Pinpoint the cell where the given text exists, returning its [x, y] midpoint coordinate. 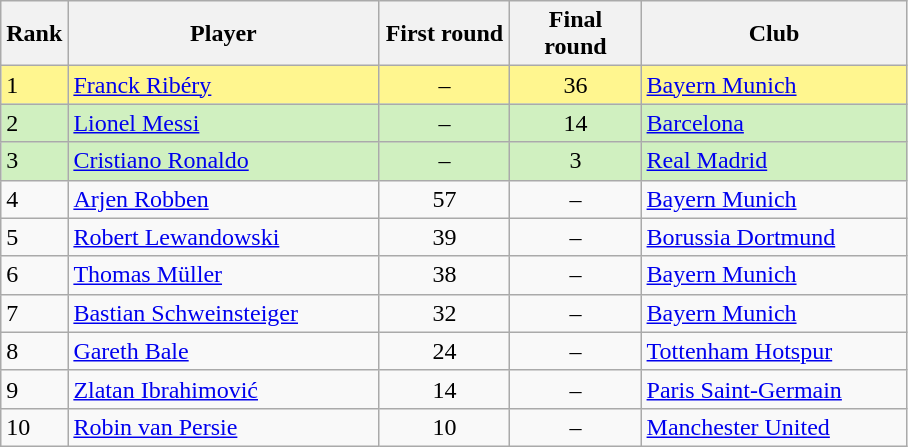
Robin van Persie [224, 427]
Final round [576, 34]
First round [444, 34]
8 [34, 351]
39 [444, 237]
Robert Lewandowski [224, 237]
Gareth Bale [224, 351]
32 [444, 313]
1 [34, 85]
6 [34, 275]
36 [576, 85]
Cristiano Ronaldo [224, 161]
4 [34, 199]
7 [34, 313]
Club [774, 34]
2 [34, 123]
Borussia Dortmund [774, 237]
Manchester United [774, 427]
5 [34, 237]
Lionel Messi [224, 123]
Paris Saint-Germain [774, 389]
Franck Ribéry [224, 85]
Tottenham Hotspur [774, 351]
9 [34, 389]
24 [444, 351]
Real Madrid [774, 161]
Zlatan Ibrahimović [224, 389]
57 [444, 199]
Player [224, 34]
Rank [34, 34]
Thomas Müller [224, 275]
Arjen Robben [224, 199]
Bastian Schweinsteiger [224, 313]
38 [444, 275]
Barcelona [774, 123]
